From the cell containing the given text, extract its center point as [x, y] coordinate. 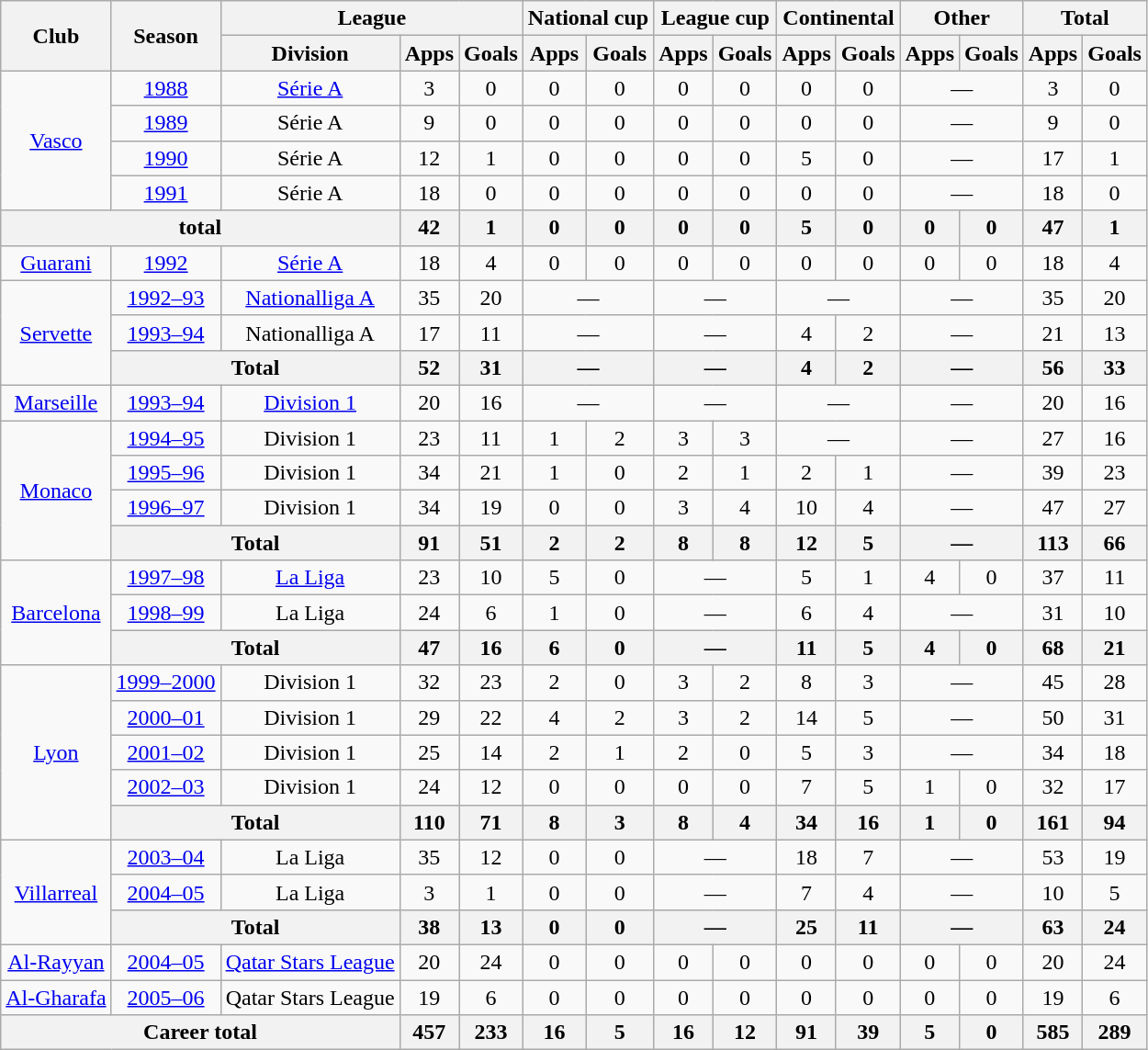
1992–93 [165, 298]
63 [1052, 927]
1989 [165, 123]
Marseille [56, 402]
53 [1052, 857]
1998–99 [165, 613]
71 [491, 822]
2002–03 [165, 787]
94 [1115, 822]
22 [491, 717]
Club [56, 36]
110 [429, 822]
Division [310, 53]
1991 [165, 193]
1999–2000 [165, 683]
League cup [715, 18]
1990 [165, 158]
289 [1115, 1033]
457 [429, 1033]
National cup [588, 18]
Al-Rayyan [56, 962]
2003–04 [165, 857]
Servette [56, 333]
52 [429, 367]
1997–98 [165, 578]
45 [1052, 683]
Al-Gharafa [56, 997]
2000–01 [165, 717]
2001–02 [165, 752]
66 [1115, 543]
37 [1052, 578]
161 [1052, 822]
68 [1052, 648]
113 [1052, 543]
1995–96 [165, 473]
Vasco [56, 141]
56 [1052, 367]
585 [1052, 1033]
Villarreal [56, 892]
Monaco [56, 491]
Season [165, 36]
42 [429, 228]
Lyon [56, 752]
Guarani [56, 263]
51 [491, 543]
Barcelona [56, 613]
1992 [165, 263]
2005–06 [165, 997]
Other [962, 18]
1996–97 [165, 508]
total [200, 228]
Continental [838, 18]
Career total [200, 1033]
233 [491, 1033]
38 [429, 927]
1994–95 [165, 438]
28 [1115, 683]
League [371, 18]
33 [1115, 367]
29 [429, 717]
1988 [165, 88]
50 [1052, 717]
